Pinpoint the cell where the given text exists, returning its [x, y] midpoint coordinate. 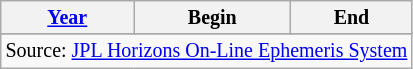
Begin [212, 18]
End [352, 18]
Source: JPL Horizons On-Line Ephemeris System [206, 52]
Year [68, 18]
